Provide the [x, y] coordinate of the cell's center where the given text is located.  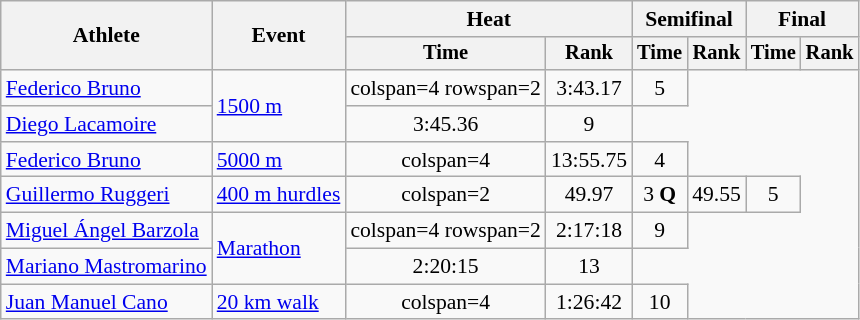
Marathon [279, 248]
Heat [488, 19]
Final [802, 19]
2:17:18 [589, 231]
4 [660, 160]
Event [279, 36]
colspan=2 [446, 195]
Miguel Ángel Barzola [106, 231]
Juan Manuel Cano [106, 302]
Guillermo Ruggeri [106, 195]
20 km walk [279, 302]
Diego Lacamoire [106, 124]
3:43.17 [589, 88]
Semifinal [689, 19]
3 Q [660, 195]
Mariano Mastromarino [106, 267]
5000 m [279, 160]
49.55 [716, 195]
3:45.36 [446, 124]
13:55.75 [589, 160]
2:20:15 [446, 267]
1500 m [279, 106]
49.97 [589, 195]
10 [660, 302]
Athlete [106, 36]
400 m hurdles [279, 195]
13 [589, 267]
1:26:42 [589, 302]
